Scan for the cell matching the given text and deliver its (x, y) coordinate at center. 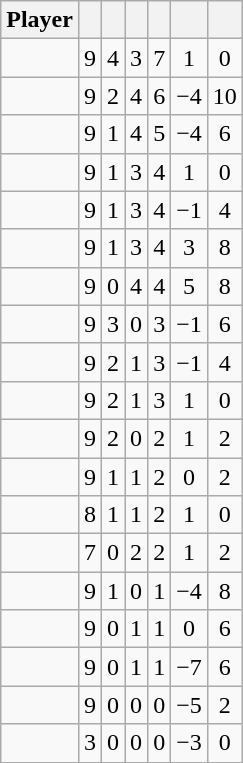
−7 (190, 667)
Player (40, 20)
−5 (190, 705)
−3 (190, 743)
10 (224, 96)
